Output the (X, Y) coordinate of the center of the cell containing the given text.  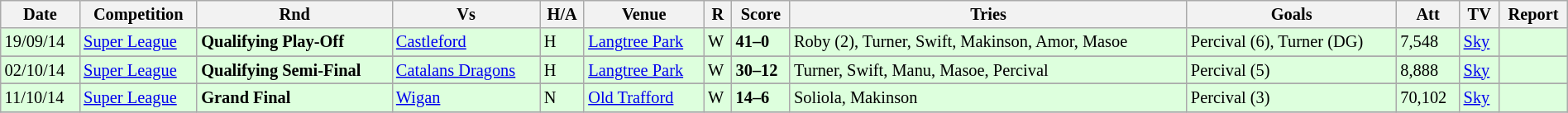
Castleford (466, 42)
TV (1480, 14)
19/09/14 (40, 42)
Report (1533, 14)
14–6 (761, 97)
H/A (562, 14)
Percival (5) (1292, 70)
11/10/14 (40, 97)
7,548 (1427, 42)
Venue (643, 14)
R (718, 14)
Competition (138, 14)
Tries (988, 14)
Turner, Swift, Manu, Masoe, Percival (988, 70)
30–12 (761, 70)
Old Trafford (643, 97)
Goals (1292, 14)
Catalans Dragons (466, 70)
Roby (2), Turner, Swift, Makinson, Amor, Masoe (988, 42)
Date (40, 14)
Percival (6), Turner (DG) (1292, 42)
Rnd (294, 14)
Att (1427, 14)
N (562, 97)
Qualifying Semi-Final (294, 70)
41–0 (761, 42)
Soliola, Makinson (988, 97)
Score (761, 14)
8,888 (1427, 70)
02/10/14 (40, 70)
Grand Final (294, 97)
Wigan (466, 97)
Vs (466, 14)
Percival (3) (1292, 97)
Qualifying Play-Off (294, 42)
70,102 (1427, 97)
